Locate the cell with the specified text and output its (X, Y) center coordinate. 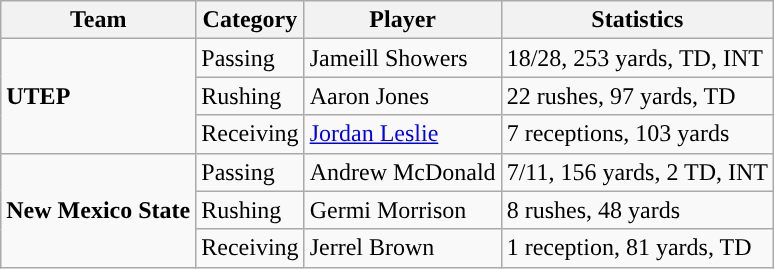
8 rushes, 48 yards (637, 210)
18/28, 253 yards, TD, INT (637, 58)
Player (402, 20)
7/11, 156 yards, 2 TD, INT (637, 172)
Aaron Jones (402, 96)
Jameill Showers (402, 58)
Germi Morrison (402, 210)
22 rushes, 97 yards, TD (637, 96)
Team (98, 20)
1 reception, 81 yards, TD (637, 248)
New Mexico State (98, 210)
UTEP (98, 96)
Category (250, 20)
7 receptions, 103 yards (637, 134)
Jordan Leslie (402, 134)
Statistics (637, 20)
Jerrel Brown (402, 248)
Andrew McDonald (402, 172)
